From the cell containing the given text, extract its center point as [X, Y] coordinate. 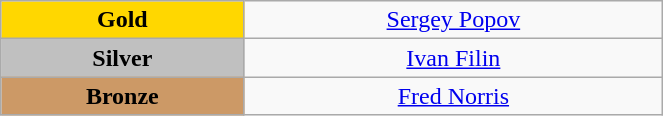
Fred Norris [454, 96]
Bronze [122, 96]
Ivan Filin [454, 58]
Sergey Popov [454, 20]
Gold [122, 20]
Silver [122, 58]
